Search for the cell housing the specified text and yield its [x, y] center coordinate. 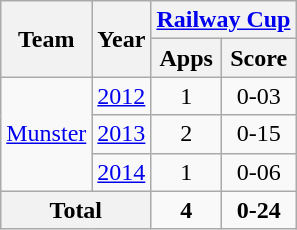
0-24 [258, 210]
Apps [186, 58]
2014 [122, 172]
0-06 [258, 172]
0-03 [258, 96]
Total [76, 210]
Team [46, 39]
2013 [122, 134]
Railway Cup [224, 20]
Year [122, 39]
2 [186, 134]
Munster [46, 134]
Score [258, 58]
4 [186, 210]
0-15 [258, 134]
2012 [122, 96]
